Find where the given text appears and provide that cell's center as (X, Y) coordinate. 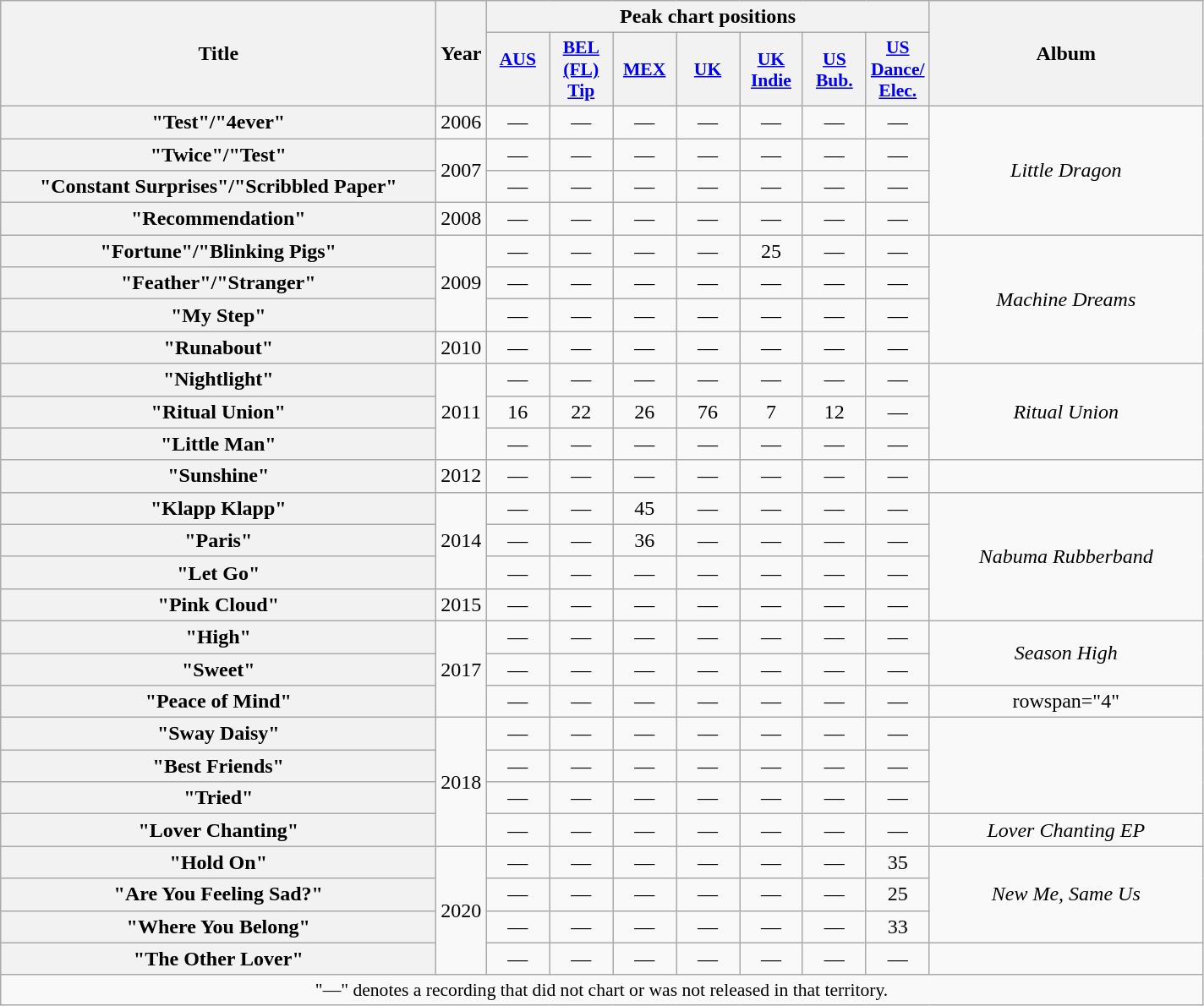
MEX (644, 69)
16 (517, 412)
"Where You Belong" (218, 927)
45 (644, 508)
"Fortune"/"Blinking Pigs" (218, 251)
BEL(FL)Tip (582, 69)
Album (1065, 54)
2008 (462, 219)
"Little Man" (218, 444)
12 (834, 412)
Year (462, 54)
"Runabout" (218, 347)
2018 (462, 782)
26 (644, 412)
"Feather"/"Stranger" (218, 283)
"Best Friends" (218, 766)
33 (898, 927)
"Sweet" (218, 669)
"Paris" (218, 540)
2015 (462, 604)
USBub. (834, 69)
New Me, Same Us (1065, 894)
"Constant Surprises"/"Scribbled Paper" (218, 187)
UK (709, 69)
"Nightlight" (218, 380)
AUS (517, 69)
"Twice"/"Test" (218, 155)
22 (582, 412)
2012 (462, 476)
"Tried" (218, 798)
2006 (462, 122)
36 (644, 540)
Ritual Union (1065, 412)
"Lover Chanting" (218, 830)
"Ritual Union" (218, 412)
Season High (1065, 653)
Lover Chanting EP (1065, 830)
7 (771, 412)
2007 (462, 171)
"The Other Lover" (218, 959)
Little Dragon (1065, 170)
"Are You Feeling Sad?" (218, 894)
Peak chart positions (708, 17)
2014 (462, 540)
UKIndie (771, 69)
"—" denotes a recording that did not chart or was not released in that territory. (602, 990)
"Pink Cloud" (218, 604)
"Sunshine" (218, 476)
"Test"/"4ever" (218, 122)
"Let Go" (218, 572)
"Peace of Mind" (218, 702)
2009 (462, 283)
2020 (462, 910)
2010 (462, 347)
2017 (462, 669)
2011 (462, 412)
Title (218, 54)
76 (709, 412)
"Sway Daisy" (218, 734)
35 (898, 862)
Machine Dreams (1065, 299)
"My Step" (218, 315)
"Klapp Klapp" (218, 508)
"Recommendation" (218, 219)
"Hold On" (218, 862)
"High" (218, 637)
rowspan="4" (1065, 702)
Nabuma Rubberband (1065, 556)
USDance/Elec. (898, 69)
